Output the [x, y] coordinate of the center of the cell containing the given text.  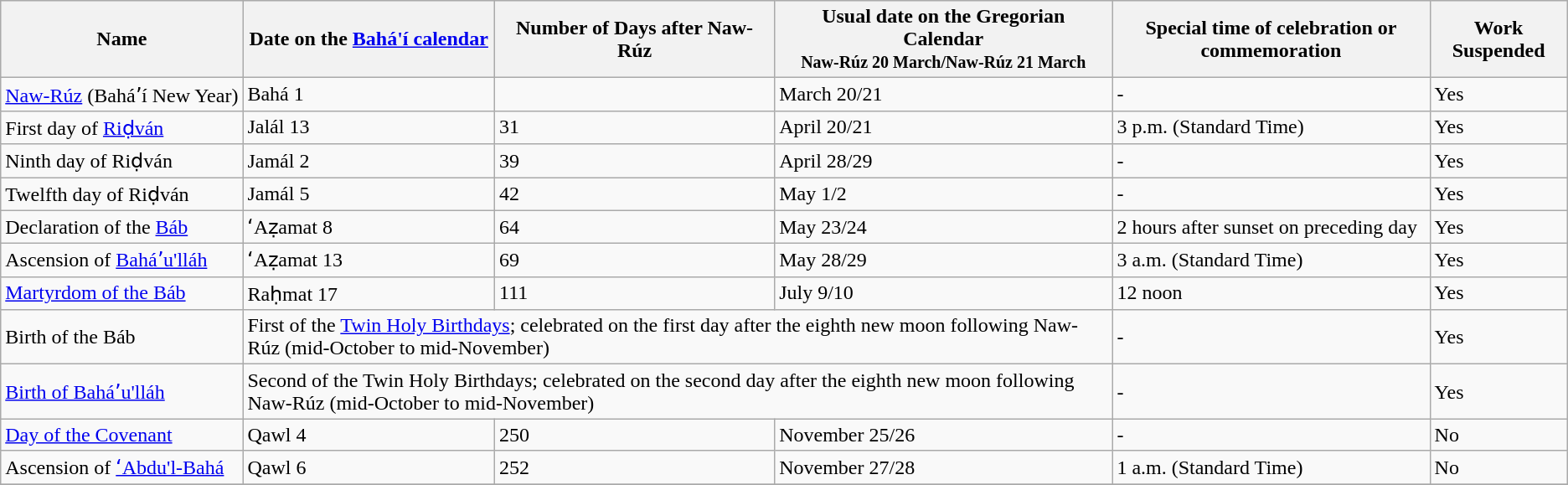
Qawl 4 [369, 435]
March 20/21 [943, 95]
31 [635, 127]
3 p.m. (Standard Time) [1271, 127]
Birth of Baháʼu'lláh [122, 392]
Jamál 5 [369, 194]
3 a.m. (Standard Time) [1271, 261]
May 1/2 [943, 194]
Number of Days after Naw-Rúz [635, 39]
Name [122, 39]
ʻAẓamat 8 [369, 227]
Jalál 13 [369, 127]
42 [635, 194]
39 [635, 161]
Twelfth day of Riḍván [122, 194]
69 [635, 261]
Declaration of the Báb [122, 227]
64 [635, 227]
Date on the Bahá'í calendar [369, 39]
First of the Twin Holy Birthdays; celebrated on the first day after the eighth new moon following Naw-Rúz (mid-October to mid-November) [678, 337]
May 23/24 [943, 227]
First day of Riḍván [122, 127]
Special time of celebration or commemoration [1271, 39]
November 25/26 [943, 435]
Work Suspended [1498, 39]
November 27/28 [943, 467]
April 28/29 [943, 161]
Naw-Rúz (Baháʼí New Year) [122, 95]
Raḥmat 17 [369, 293]
Birth of the Báb [122, 337]
Martyrdom of the Báb [122, 293]
Usual date on the Gregorian CalendarNaw-Rúz 20 March/Naw-Rúz 21 March [943, 39]
250 [635, 435]
Jamál 2 [369, 161]
Day of the Covenant [122, 435]
April 20/21 [943, 127]
252 [635, 467]
ʻAẓamat 13 [369, 261]
May 28/29 [943, 261]
Ninth day of Riḍván [122, 161]
July 9/10 [943, 293]
Qawl 6 [369, 467]
Second of the Twin Holy Birthdays; celebrated on the second day after the eighth new moon following Naw-Rúz (mid-October to mid-November) [678, 392]
111 [635, 293]
Bahá 1 [369, 95]
2 hours after sunset on preceding day [1271, 227]
12 noon [1271, 293]
Ascension of Baháʼu'lláh [122, 261]
1 a.m. (Standard Time) [1271, 467]
Ascension of ʻAbdu'l-Bahá [122, 467]
